Identify which cell holds the provided text, then report its [X, Y] central coordinate. 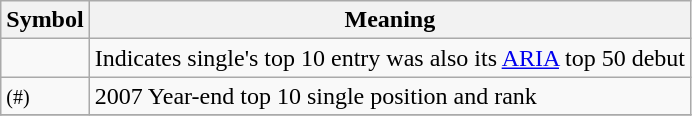
2007 Year-end top 10 single position and rank [390, 96]
Indicates single's top 10 entry was also its ARIA top 50 debut [390, 58]
(#) [45, 96]
Meaning [390, 20]
Symbol [45, 20]
